Return the [x, y] coordinate for the center point of the cell that contains the specified text.  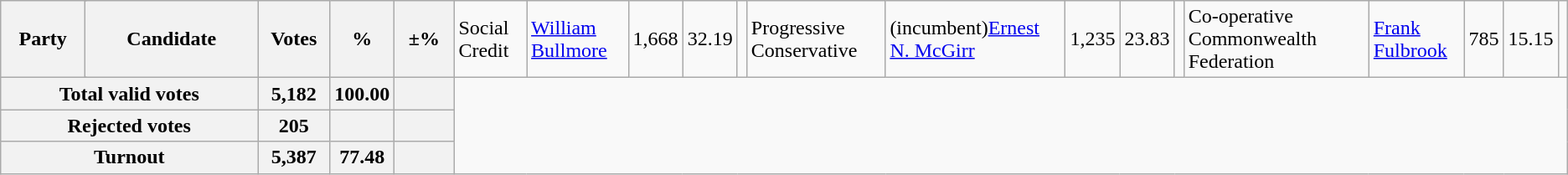
77.48 [362, 157]
(incumbent)Ernest N. McGirr [975, 39]
23.83 [1148, 39]
32.19 [710, 39]
100.00 [362, 94]
5,387 [294, 157]
Turnout [129, 157]
William Bullmore [578, 39]
785 [1484, 39]
1,235 [1092, 39]
Co-operative Commonwealth Federation [1277, 39]
Votes [294, 39]
Candidate [172, 39]
5,182 [294, 94]
Frank Fulbrook [1416, 39]
Total valid votes [129, 94]
15.15 [1531, 39]
Social Credit [491, 39]
Progressive Conservative [816, 39]
±% [424, 39]
Rejected votes [129, 126]
Party [44, 39]
1,668 [655, 39]
205 [294, 126]
% [362, 39]
